Provide the [X, Y] coordinate of the cell's center where the given text is located.  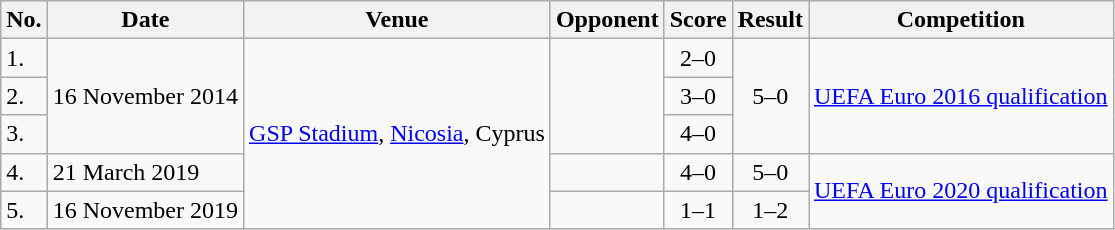
1–1 [698, 210]
Result [770, 20]
Competition [960, 20]
Date [145, 20]
2–0 [698, 58]
No. [24, 20]
16 November 2019 [145, 210]
16 November 2014 [145, 96]
5. [24, 210]
Score [698, 20]
UEFA Euro 2016 qualification [960, 96]
21 March 2019 [145, 172]
4. [24, 172]
UEFA Euro 2020 qualification [960, 191]
Venue [398, 20]
2. [24, 96]
GSP Stadium, Nicosia, Cyprus [398, 134]
3. [24, 134]
1–2 [770, 210]
1. [24, 58]
3–0 [698, 96]
Opponent [607, 20]
